For the text-containing cell, return its midpoint in (x, y) coordinate format. 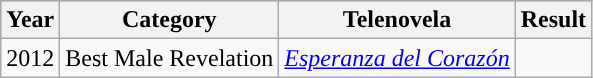
Result (553, 20)
Esperanza del Corazón (397, 58)
Year (30, 20)
Best Male Revelation (170, 58)
Category (170, 20)
Telenovela (397, 20)
2012 (30, 58)
